Locate the cell with the specified text and output its [X, Y] center coordinate. 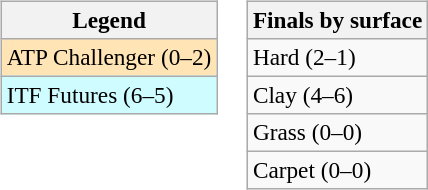
Finals by surface [337, 20]
Grass (0–0) [337, 133]
ITF Futures (6–5) [108, 95]
Hard (2–1) [337, 57]
ATP Challenger (0–2) [108, 57]
Clay (4–6) [337, 95]
Legend [108, 20]
Carpet (0–0) [337, 171]
